Identify which cell holds the provided text, then report its [x, y] central coordinate. 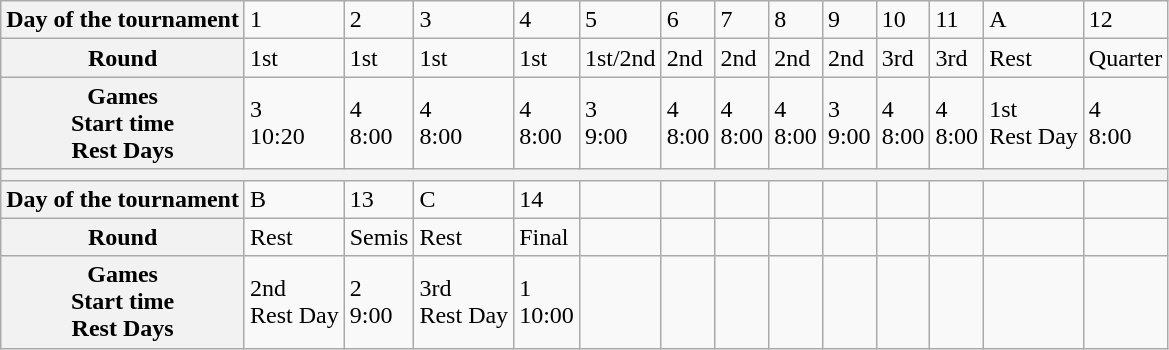
3rdRest Day [464, 302]
3 [464, 20]
1st/2nd [620, 58]
5 [620, 20]
9 [849, 20]
10 [903, 20]
1 [294, 20]
13 [379, 199]
7 [742, 20]
14 [547, 199]
C [464, 199]
8 [796, 20]
A [1034, 20]
6 [688, 20]
Quarter [1125, 58]
2 [379, 20]
310:20 [294, 123]
29:00 [379, 302]
4 [547, 20]
2ndRest Day [294, 302]
11 [957, 20]
B [294, 199]
1stRest Day [1034, 123]
110:00 [547, 302]
Final [547, 237]
12 [1125, 20]
Semis [379, 237]
